Return the [X, Y] coordinate for the center point of the cell that contains the specified text.  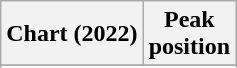
Peakposition [189, 34]
Chart (2022) [72, 34]
